From the cell containing the given text, extract its center point as (x, y) coordinate. 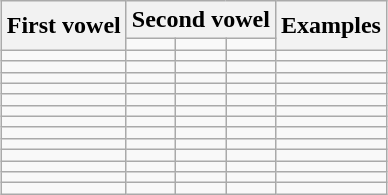
Examples (330, 26)
Second vowel (200, 20)
First vowel (64, 26)
